Extract the (X, Y) coordinate from the center of the cell holding the provided text.  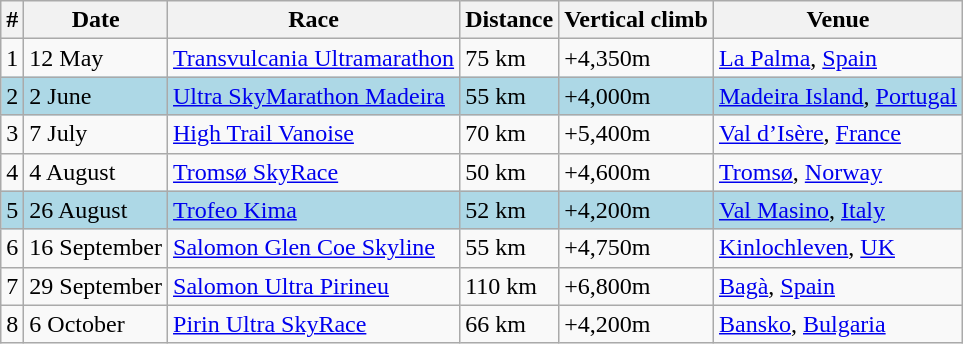
50 km (510, 172)
+4,750m (636, 248)
Val Masino, Italy (838, 210)
Vertical climb (636, 20)
Val d’Isère, France (838, 134)
8 (12, 324)
Distance (510, 20)
Bagà, Spain (838, 286)
Madeira Island, Portugal (838, 96)
3 (12, 134)
Trofeo Kima (314, 210)
Kinlochleven, UK (838, 248)
4 (12, 172)
La Palma, Spain (838, 58)
# (12, 20)
75 km (510, 58)
+4,000m (636, 96)
Tromsø, Norway (838, 172)
29 September (96, 286)
Ultra SkyMarathon Madeira (314, 96)
1 (12, 58)
Race (314, 20)
Venue (838, 20)
Salomon Ultra Pirineu (314, 286)
7 (12, 286)
2 June (96, 96)
Date (96, 20)
26 August (96, 210)
+5,400m (636, 134)
16 September (96, 248)
High Trail Vanoise (314, 134)
Transvulcania Ultramarathon (314, 58)
4 August (96, 172)
2 (12, 96)
5 (12, 210)
12 May (96, 58)
110 km (510, 286)
+6,800m (636, 286)
7 July (96, 134)
6 October (96, 324)
+4,600m (636, 172)
+4,350m (636, 58)
Bansko, Bulgaria (838, 324)
Pirin Ultra SkyRace (314, 324)
6 (12, 248)
52 km (510, 210)
Tromsø SkyRace (314, 172)
Salomon Glen Coe Skyline (314, 248)
66 km (510, 324)
70 km (510, 134)
